Locate the cell with the specified text and output its [X, Y] center coordinate. 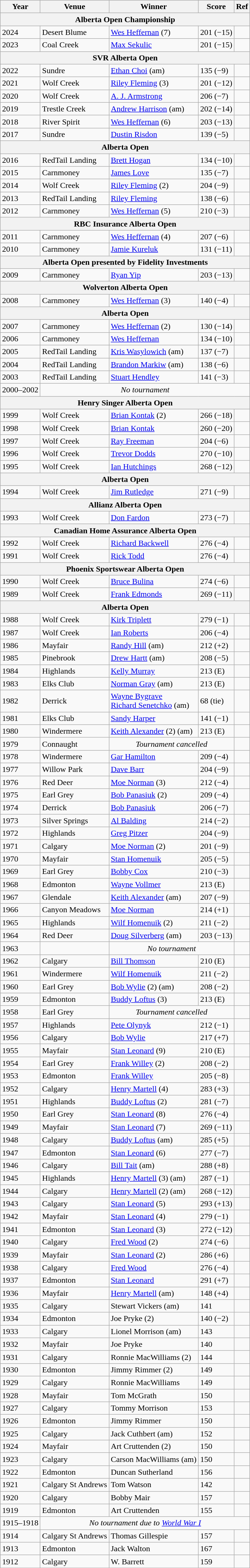
2019 [20, 109]
270 (−10) [216, 454]
Fred Wood (2) [154, 1242]
Frank Edmonds [154, 594]
Keith Alexander (am) [154, 897]
Jack Cuthbert (am) [154, 1434]
Brett Hogan [154, 160]
1986 [20, 645]
1942 [20, 1217]
1983 [20, 684]
Score [216, 7]
Brian Kontak (2) [154, 415]
Ethan Choi (am) [154, 70]
286 (+6) [216, 1255]
Glendale [75, 897]
1950 [20, 1114]
Tom Watson [154, 1485]
1968 [20, 884]
Desert Blume [75, 32]
Pete Olynyk [154, 1025]
Don Fardon [154, 518]
Riley Fleming (2) [154, 186]
Gar Hamilton [154, 756]
Wayne Bygrave Richard Senetchko (am) [154, 701]
Alberta Open presented by Fidelity Investments [125, 262]
1919 [20, 1510]
1948 [20, 1140]
Rick Todd [154, 556]
202 (−14) [216, 109]
Frank Willey [154, 1076]
Coal Creek [75, 45]
205 (−8) [216, 1076]
1973 [20, 821]
1966 [20, 910]
Thomas Gillespie [154, 1536]
Wes Heffernan (7) [154, 32]
RBC Insurance Alberta Open [125, 224]
2018 [20, 121]
No tournament due to World War I [145, 1523]
1931 [20, 1357]
1934 [20, 1319]
2021 [20, 83]
Stan Leonard (9) [154, 1050]
Year [20, 7]
Riley Fleming [154, 198]
1930 [20, 1370]
2005 [20, 351]
Trestle Creek [75, 109]
Lionel Morrison (am) [154, 1331]
141 [216, 1306]
Joe Pryke [154, 1344]
1988 [20, 620]
1996 [20, 454]
2022 [20, 70]
2008 [20, 300]
Alberta Open Championship [125, 19]
Bill Thomson [154, 961]
Phoenix Sportswear Alberta Open [125, 569]
1962 [20, 961]
148 (+4) [216, 1293]
Bruce Bulina [154, 582]
Ian Hutchings [154, 467]
137 (−7) [216, 351]
266 (−18) [216, 415]
Dave Barr [154, 769]
2023 [20, 45]
2020 [20, 96]
144 [216, 1357]
2003 [20, 377]
Stan Homenuik [154, 859]
140 [216, 1344]
167 [216, 1549]
1976 [20, 782]
205 (−5) [216, 859]
Fred Wood [154, 1268]
1989 [20, 594]
1994 [20, 492]
1943 [20, 1204]
1926 [20, 1421]
1941 [20, 1229]
1992 [20, 543]
Connaught [75, 744]
1946 [20, 1165]
2000–2002 [20, 390]
153 [216, 1408]
Venue [75, 7]
1939 [20, 1255]
1978 [20, 756]
1972 [20, 833]
Moe Norman (2) [154, 846]
Al Balding [154, 821]
1959 [20, 999]
Wes Heffernan (3) [154, 300]
1938 [20, 1268]
Jimmy Rimmer [154, 1421]
Ray Freeman [154, 441]
1936 [20, 1293]
208 (−5) [216, 658]
Trevor Dodds [154, 454]
Wilf Homenuik [154, 974]
1997 [20, 441]
Wes Heffernan [154, 339]
Jim Rutledge [154, 492]
212 (+2) [216, 645]
212 (−1) [216, 1025]
1977 [20, 769]
Stan Leonard (8) [154, 1114]
Silver Springs [75, 821]
Bobby Mair [154, 1498]
287 (−1) [216, 1178]
1991 [20, 556]
Wolverton Alberta Open [125, 288]
Sandy Harper [154, 718]
2006 [20, 339]
Doug Silverberg (am) [154, 935]
Kelly Murray [154, 671]
156 [216, 1472]
1949 [20, 1127]
Bob Panasiuk (2) [154, 795]
1927 [20, 1408]
SVR Alberta Open [125, 58]
Stan Leonard [154, 1280]
Norman Gray (am) [154, 684]
Dustin Risdon [154, 134]
Wilf Homenuik (2) [154, 923]
293 (+13) [216, 1204]
1922 [20, 1472]
Bill Tait (am) [154, 1165]
1932 [20, 1344]
Wes Heffernan (2) [154, 326]
1974 [20, 808]
Stuart Hendley [154, 377]
Wes Heffernan (4) [154, 237]
Ian Roberts [154, 633]
273 (−7) [216, 518]
277 (−7) [216, 1153]
Stan Leonard (3) [154, 1229]
1952 [20, 1089]
159 [216, 1561]
1970 [20, 859]
142 [216, 1485]
1933 [20, 1331]
Ref [242, 7]
Buddy Loftus (3) [154, 999]
2007 [20, 326]
1979 [20, 744]
140 (−4) [216, 300]
1980 [20, 731]
Henry Martell (3) (am) [154, 1178]
1985 [20, 658]
1923 [20, 1459]
Kris Wasylowich (am) [154, 351]
1915–1918 [20, 1523]
Stan Leonard (2) [154, 1255]
1947 [20, 1153]
A. J. Armstrong [154, 96]
Ronnie MacWilliams (2) [154, 1357]
1957 [20, 1025]
1999 [20, 415]
135 (−9) [216, 70]
1982 [20, 701]
1925 [20, 1434]
1998 [20, 428]
281 (−7) [216, 1101]
143 [216, 1331]
Willow Park [75, 769]
1958 [20, 1012]
1929 [20, 1382]
Brian Kontak [154, 428]
217 (+7) [216, 1038]
Moe Norman [154, 910]
2010 [20, 249]
1940 [20, 1242]
Bob Wylie [154, 1038]
Randy Hill (am) [154, 645]
Keith Alexander (2) (am) [154, 731]
Moe Norman (3) [154, 782]
2013 [20, 198]
1953 [20, 1076]
1951 [20, 1101]
141 (−3) [216, 377]
Stan Leonard (7) [154, 1127]
Canyon Meadows [75, 910]
1987 [20, 633]
283 (+3) [216, 1089]
Frank Willey (2) [154, 1063]
Jamie Kureluk [154, 249]
201 (−9) [216, 846]
Drew Hartt (am) [154, 658]
1981 [20, 718]
1971 [20, 846]
Tommy Morrison [154, 1408]
141 (−1) [216, 718]
2014 [20, 186]
1956 [20, 1038]
Brandon Markiw (am) [154, 364]
Buddy Loftus (am) [154, 1140]
Richard Backwell [154, 543]
Stewart Vickers (am) [154, 1306]
212 (−4) [216, 782]
Art Cruttenden (2) [154, 1447]
Art Cruttenden [154, 1510]
272 (−12) [216, 1229]
1937 [20, 1280]
1913 [20, 1549]
Kirk Triplett [154, 620]
131 (−11) [216, 249]
291 (+7) [216, 1280]
206 (−4) [216, 633]
Stan Leonard (4) [154, 1217]
271 (−9) [216, 492]
2009 [20, 275]
Allianz Alberta Open [125, 505]
Henry Martell (am) [154, 1293]
Bob Panasiuk [154, 808]
1993 [20, 518]
2017 [20, 134]
285 (+5) [216, 1140]
Jack Walton [154, 1549]
1967 [20, 897]
135 (−7) [216, 173]
1995 [20, 467]
1984 [20, 671]
Wayne Vollmer [154, 884]
Carson MacWilliams (am) [154, 1459]
139 (−5) [216, 134]
1975 [20, 795]
214 (+1) [216, 910]
Henry Martell (4) [154, 1089]
68 (tie) [216, 701]
Ronnie MacWilliams [154, 1382]
1955 [20, 1050]
152 [216, 1434]
2016 [20, 160]
1961 [20, 974]
2024 [20, 32]
207 (−6) [216, 237]
1924 [20, 1447]
155 [216, 1510]
1960 [20, 986]
1964 [20, 935]
260 (−20) [216, 428]
Andrew Harrison (am) [154, 109]
1990 [20, 582]
1935 [20, 1306]
James Love [154, 173]
204 (−6) [216, 441]
Buddy Loftus (2) [154, 1101]
1914 [20, 1536]
Riley Fleming (3) [154, 83]
1963 [20, 948]
1969 [20, 872]
Duncan Sutherland [154, 1472]
2011 [20, 237]
Bobby Cox [154, 872]
Wes Heffernan (5) [154, 211]
288 (+8) [216, 1165]
Jimmy Rimmer (2) [154, 1370]
Tom McGrath [154, 1395]
1912 [20, 1561]
Henry Martell (2) (am) [154, 1191]
Canadian Home Assurance Alberta Open [125, 530]
Bob Wylie (2) (am) [154, 986]
Ryan Yip [154, 275]
140 (−2) [216, 1319]
Stan Leonard (6) [154, 1153]
1944 [20, 1191]
1920 [20, 1498]
2012 [20, 211]
Max Sekulic [154, 45]
Wes Heffernan (6) [154, 121]
130 (−14) [216, 326]
207 (−9) [216, 897]
Henry Singer Alberta Open [125, 403]
214 (−2) [216, 821]
Greg Pitzer [154, 833]
1921 [20, 1485]
2004 [20, 364]
River Spirit [75, 121]
201 (−12) [216, 83]
1965 [20, 923]
2015 [20, 173]
1928 [20, 1395]
Winner [154, 7]
Joe Pryke (2) [154, 1319]
1954 [20, 1063]
1945 [20, 1178]
Pinebrook [75, 658]
W. Barrett [154, 1561]
Stan Leonard (5) [154, 1204]
